From the cell containing the given text, extract its center point as (X, Y) coordinate. 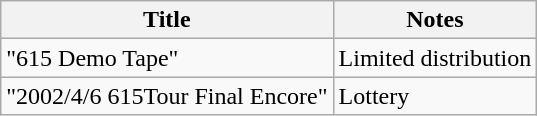
Notes (435, 20)
"2002/4/6 615Tour Final Encore" (167, 96)
"615 Demo Tape" (167, 58)
Limited distribution (435, 58)
Title (167, 20)
Lottery (435, 96)
